Output the [x, y] coordinate of the center of the cell containing the given text.  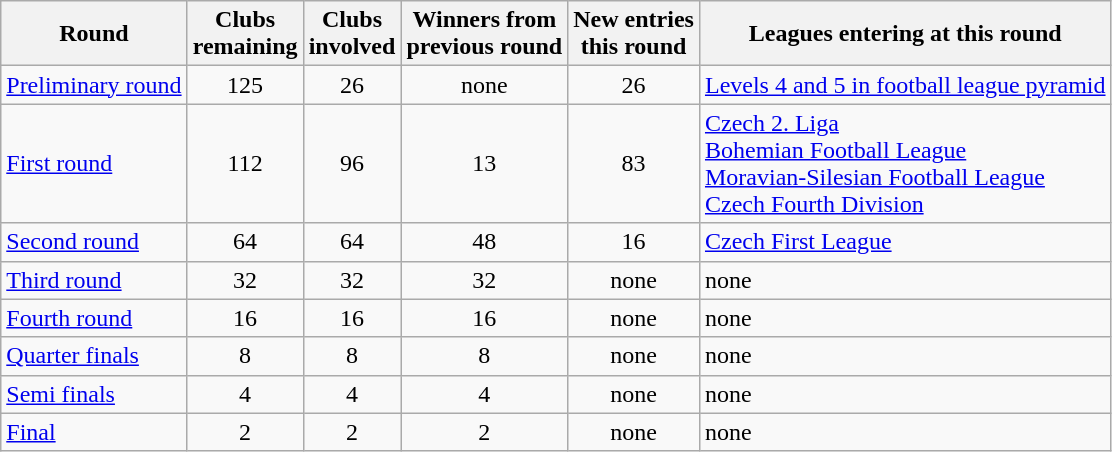
Clubsinvolved [352, 34]
96 [352, 164]
First round [94, 164]
Clubsremaining [245, 34]
13 [484, 164]
Round [94, 34]
Czech 2. LigaBohemian Football LeagueMoravian-Silesian Football LeagueCzech Fourth Division [905, 164]
Quarter finals [94, 356]
Levels 4 and 5 in football league pyramid [905, 85]
83 [634, 164]
New entriesthis round [634, 34]
Fourth round [94, 318]
48 [484, 242]
Final [94, 432]
125 [245, 85]
Leagues entering at this round [905, 34]
Czech First League [905, 242]
112 [245, 164]
Preliminary round [94, 85]
Winners fromprevious round [484, 34]
Third round [94, 280]
Semi finals [94, 394]
Second round [94, 242]
